Identify which cell holds the provided text, then report its [X, Y] central coordinate. 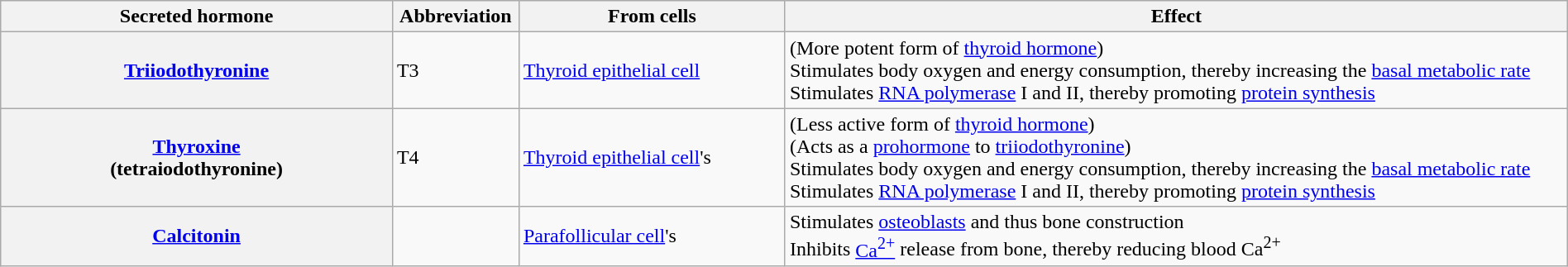
Secreted hormone [197, 17]
Parafollicular cell's [652, 236]
Abbreviation [455, 17]
T4 [455, 157]
Triiodothyronine [197, 70]
Stimulates osteoblasts and thus bone construction Inhibits Ca2+ release from bone, thereby reducing blood Ca2+ [1176, 236]
From cells [652, 17]
T3 [455, 70]
Calcitonin [197, 236]
Thyroid epithelial cell's [652, 157]
Thyroxine (tetraiodothyronine) [197, 157]
Thyroid epithelial cell [652, 70]
Effect [1176, 17]
